Identify which cell holds the provided text, then report its [X, Y] central coordinate. 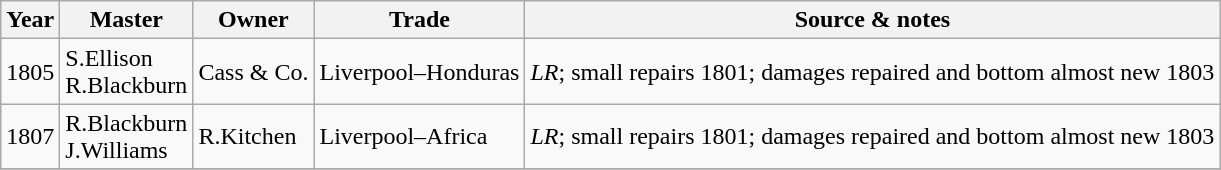
R.Kitchen [254, 136]
S.EllisonR.Blackburn [126, 72]
R.BlackburnJ.Williams [126, 136]
Owner [254, 20]
Master [126, 20]
1805 [30, 72]
Trade [420, 20]
Year [30, 20]
Liverpool–Africa [420, 136]
1807 [30, 136]
Liverpool–Honduras [420, 72]
Cass & Co. [254, 72]
Source & notes [872, 20]
